Find where the given text appears and provide that cell's center as [x, y] coordinate. 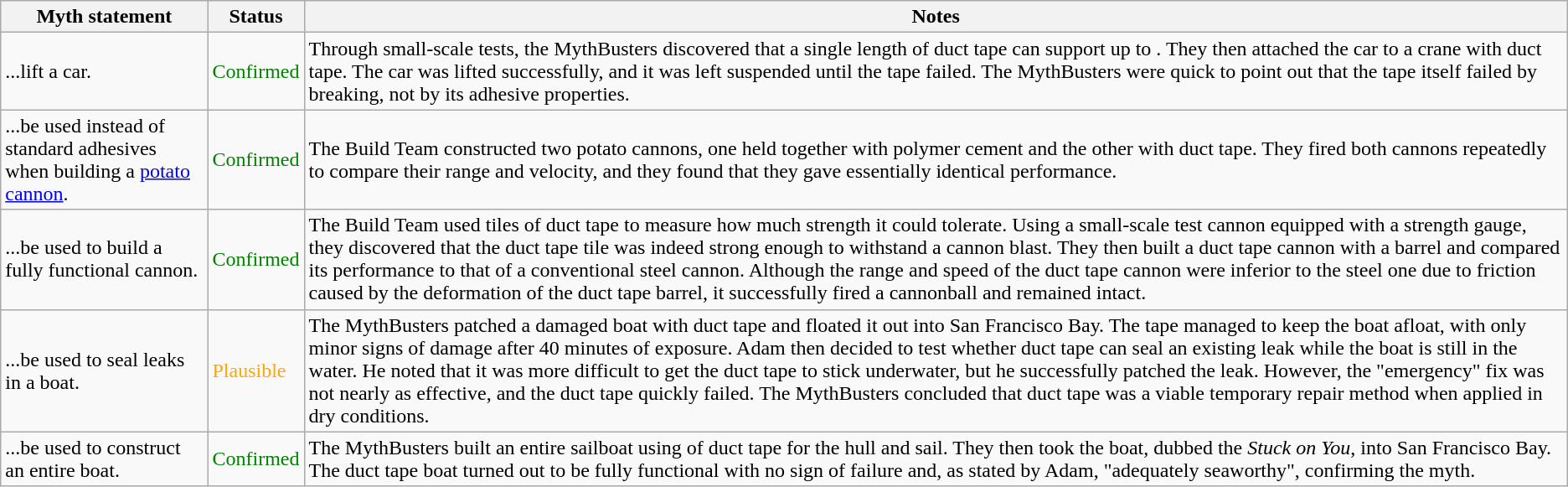
Myth statement [104, 17]
Notes [936, 17]
...be used to construct an entire boat. [104, 459]
...lift a car. [104, 71]
...be used to seal leaks in a boat. [104, 370]
...be used instead of standard adhesives when building a potato cannon. [104, 159]
Plausible [256, 370]
...be used to build a fully functional cannon. [104, 260]
Status [256, 17]
